Find where the given text appears and provide that cell's center as [x, y] coordinate. 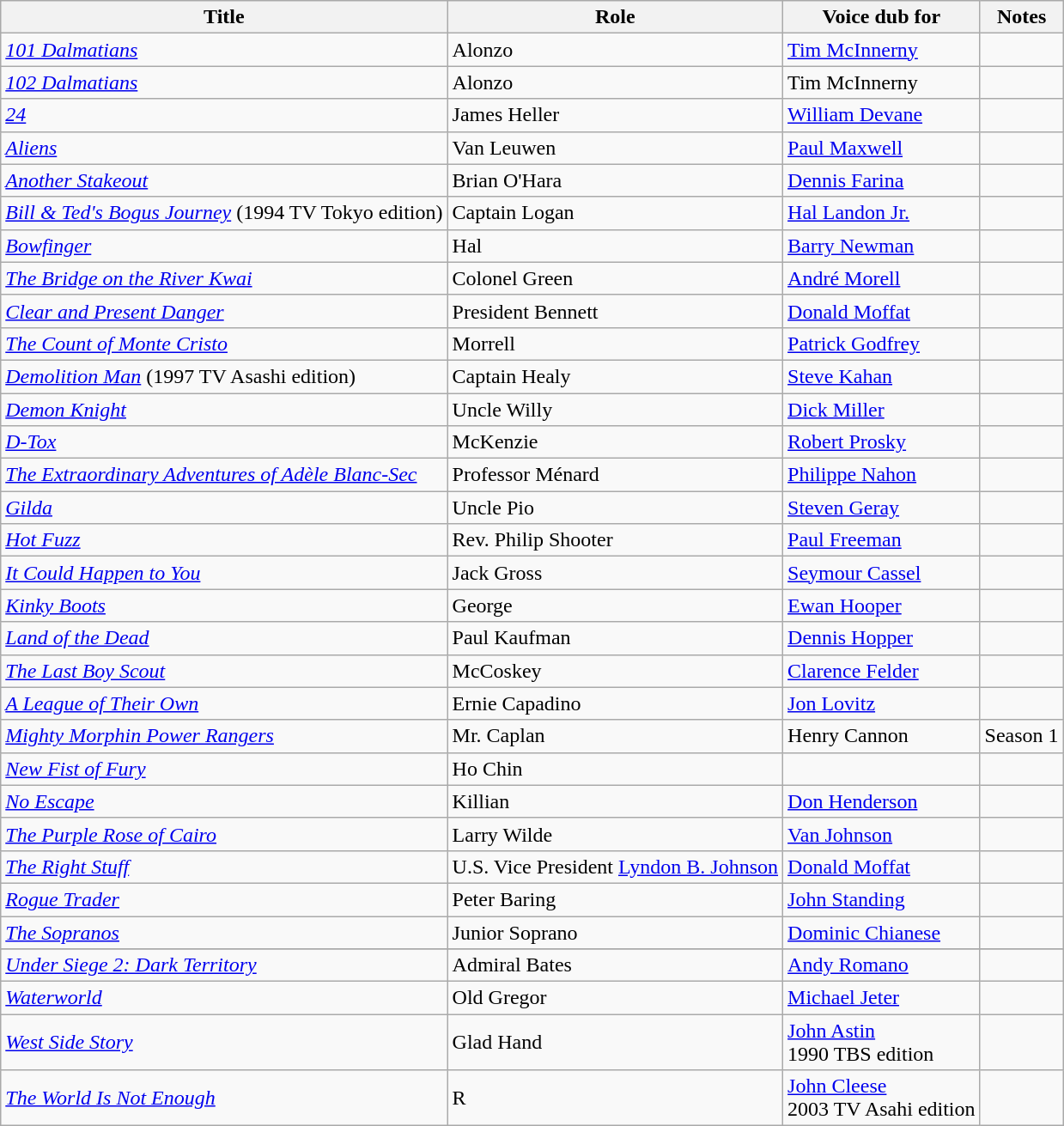
Voice dub for [882, 17]
24 [224, 115]
Patrick Godfrey [882, 344]
Captain Logan [615, 213]
The World Is Not Enough [224, 1098]
Steve Kahan [882, 376]
Aliens [224, 148]
The Last Boy Scout [224, 671]
D-Tox [224, 442]
Morrell [615, 344]
Andy Romano [882, 965]
John Standing [882, 899]
Hot Fuzz [224, 540]
Peter Baring [615, 899]
Old Gregor [615, 998]
Hal [615, 246]
Professor Ménard [615, 475]
John Astin1990 TBS edition [882, 1043]
It Could Happen to You [224, 573]
Captain Healy [615, 376]
President Bennett [615, 311]
Another Stakeout [224, 180]
James Heller [615, 115]
William Devane [882, 115]
Junior Soprano [615, 932]
102 Dalmatians [224, 82]
Clear and Present Danger [224, 311]
Rev. Philip Shooter [615, 540]
Demon Knight [224, 410]
Ernie Capadino [615, 703]
The Sopranos [224, 932]
Uncle Pio [615, 508]
Van Johnson [882, 834]
Brian O'Hara [615, 180]
Michael Jeter [882, 998]
Colonel Green [615, 278]
Steven Geray [882, 508]
Dominic Chianese [882, 932]
Under Siege 2: Dark Territory [224, 965]
McKenzie [615, 442]
A League of Their Own [224, 703]
101 Dalmatians [224, 50]
André Morell [882, 278]
Robert Prosky [882, 442]
Barry Newman [882, 246]
Uncle Willy [615, 410]
Land of the Dead [224, 638]
Bill & Ted's Bogus Journey (1994 TV Tokyo edition) [224, 213]
Bowfinger [224, 246]
Dick Miller [882, 410]
The Bridge on the River Kwai [224, 278]
Paul Kaufman [615, 638]
Killian [615, 801]
McCoskey [615, 671]
Dennis Farina [882, 180]
Mighty Morphin Power Rangers [224, 736]
Henry Cannon [882, 736]
Don Henderson [882, 801]
Paul Maxwell [882, 148]
Waterworld [224, 998]
Ewan Hooper [882, 606]
Season 1 [1022, 736]
U.S. Vice President Lyndon B. Johnson [615, 867]
Admiral Bates [615, 965]
Van Leuwen [615, 148]
Clarence Felder [882, 671]
Philippe Nahon [882, 475]
Glad Hand [615, 1043]
The Count of Monte Cristo [224, 344]
Role [615, 17]
Paul Freeman [882, 540]
Seymour Cassel [882, 573]
Title [224, 17]
The Extraordinary Adventures of Adèle Blanc-Sec [224, 475]
Jon Lovitz [882, 703]
Rogue Trader [224, 899]
George [615, 606]
R [615, 1098]
Ho Chin [615, 769]
No Escape [224, 801]
Demolition Man (1997 TV Asashi edition) [224, 376]
Jack Gross [615, 573]
Gilda [224, 508]
Kinky Boots [224, 606]
West Side Story [224, 1043]
The Right Stuff [224, 867]
Dennis Hopper [882, 638]
Notes [1022, 17]
Hal Landon Jr. [882, 213]
New Fist of Fury [224, 769]
John Cleese2003 TV Asahi edition [882, 1098]
Larry Wilde [615, 834]
Mr. Caplan [615, 736]
The Purple Rose of Cairo [224, 834]
